Capture the cell that displays the provided text and extract its (X, Y) central coordinate. 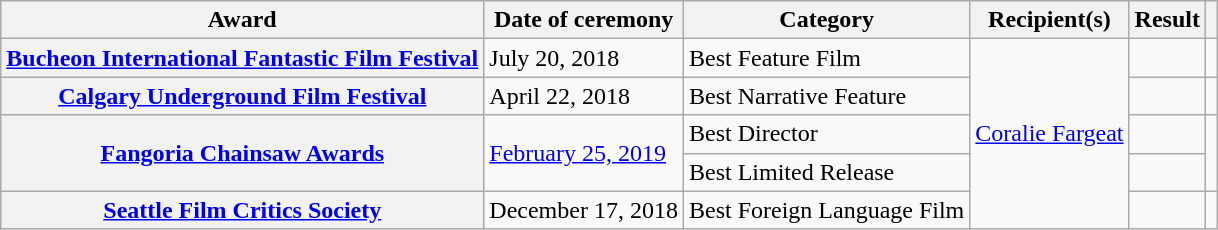
Result (1167, 20)
Best Feature Film (826, 58)
Best Narrative Feature (826, 96)
Calgary Underground Film Festival (242, 96)
Recipient(s) (1050, 20)
Best Limited Release (826, 172)
Best Foreign Language Film (826, 210)
April 22, 2018 (584, 96)
February 25, 2019 (584, 153)
Best Director (826, 134)
Seattle Film Critics Society (242, 210)
Fangoria Chainsaw Awards (242, 153)
Date of ceremony (584, 20)
Category (826, 20)
Coralie Fargeat (1050, 134)
Bucheon International Fantastic Film Festival (242, 58)
Award (242, 20)
December 17, 2018 (584, 210)
July 20, 2018 (584, 58)
